Determine the (x, y) coordinate at the center of the cell enclosing the given text.  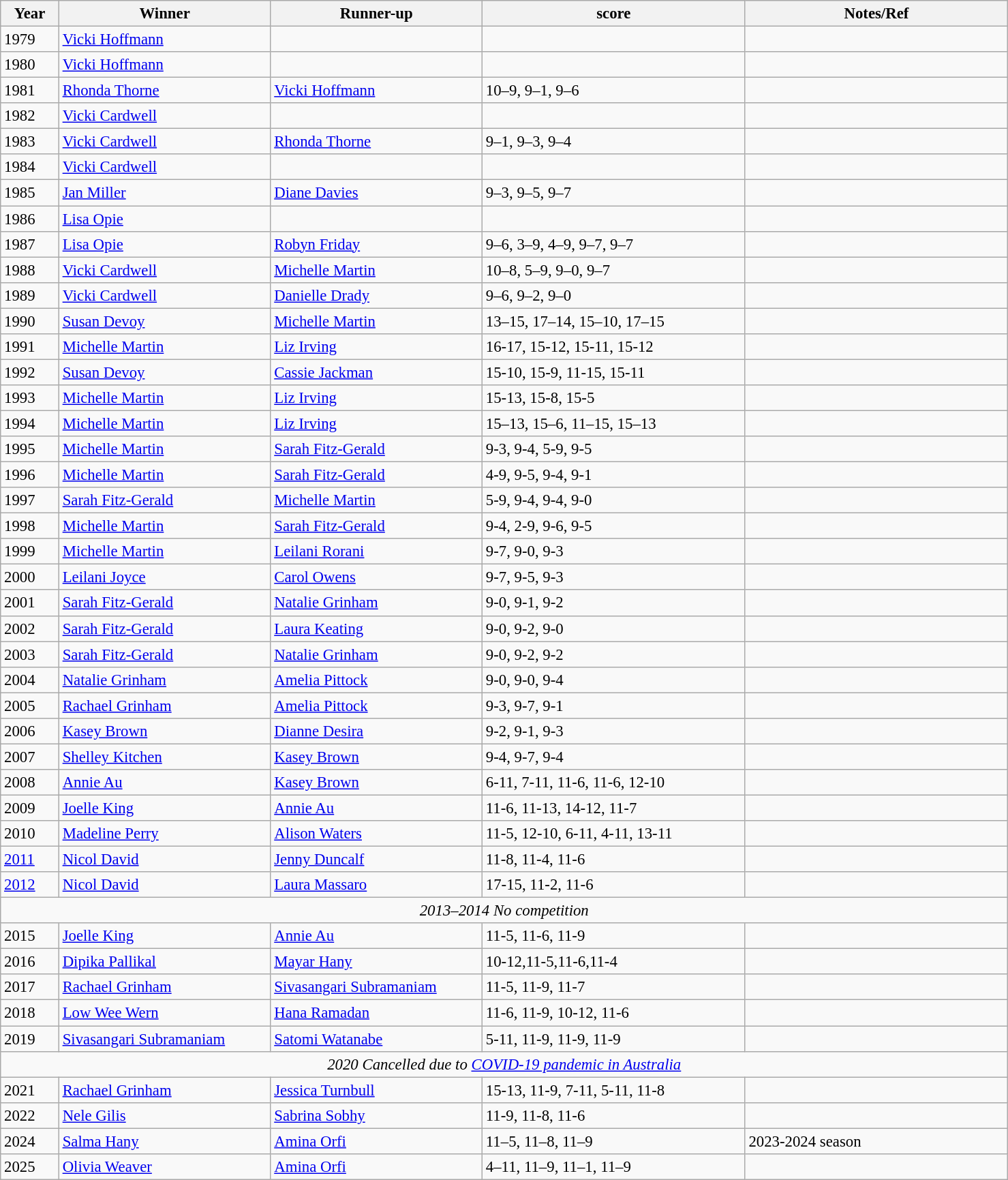
1983 (30, 142)
2005 (30, 706)
1991 (30, 347)
2020 Cancelled due to COVID-19 pandemic in Australia (504, 1064)
1990 (30, 321)
Jessica Turnbull (376, 1090)
11-8, 11-4, 11-6 (614, 860)
Danielle Drady (376, 295)
Jenny Duncalf (376, 860)
2015 (30, 936)
Year (30, 14)
Runner-up (376, 14)
Hana Ramadan (376, 1013)
Alison Waters (376, 834)
Winner (165, 14)
1985 (30, 193)
11-9, 11-8, 11-6 (614, 1115)
9–1, 9–3, 9–4 (614, 142)
2007 (30, 757)
1999 (30, 551)
1979 (30, 40)
2012 (30, 885)
score (614, 14)
11-6, 11-13, 14-12, 11-7 (614, 808)
2018 (30, 1013)
1981 (30, 91)
Dianne Desira (376, 731)
9–6, 9–2, 9–0 (614, 295)
2011 (30, 860)
1996 (30, 475)
Carol Owens (376, 577)
5-11, 11-9, 11-9, 11-9 (614, 1039)
2010 (30, 834)
9-0, 9-2, 9-2 (614, 654)
1997 (30, 500)
1989 (30, 295)
1986 (30, 219)
2001 (30, 603)
1980 (30, 65)
Laura Keating (376, 629)
Leilani Joyce (165, 577)
2013–2014 No competition (504, 911)
15–13, 15–6, 11–15, 15–13 (614, 423)
11-5, 12-10, 6-11, 4-11, 13-11 (614, 834)
Olivia Weaver (165, 1167)
4–11, 11–9, 11–1, 11–9 (614, 1167)
Notes/Ref (876, 14)
Madeline Perry (165, 834)
9-4, 2-9, 9-6, 9-5 (614, 526)
9-4, 9-7, 9-4 (614, 757)
17-15, 11-2, 11-6 (614, 885)
1984 (30, 167)
2025 (30, 1167)
5-9, 9-4, 9-4, 9-0 (614, 500)
9–3, 9–5, 9–7 (614, 193)
15-10, 15-9, 11-15, 15-11 (614, 372)
1995 (30, 449)
9-7, 9-0, 9-3 (614, 551)
2006 (30, 731)
2009 (30, 808)
9-0, 9-1, 9-2 (614, 603)
10–9, 9–1, 9–6 (614, 91)
10–8, 5–9, 9–0, 9–7 (614, 270)
Jan Miller (165, 193)
11-6, 11-9, 10-12, 11-6 (614, 1013)
6-11, 7-11, 11-6, 11-6, 12-10 (614, 783)
1988 (30, 270)
13–15, 17–14, 15–10, 17–15 (614, 321)
2022 (30, 1115)
1987 (30, 244)
4-9, 9-5, 9-4, 9-1 (614, 475)
1992 (30, 372)
Salma Hany (165, 1141)
11–5, 11–8, 11–9 (614, 1141)
2024 (30, 1141)
2000 (30, 577)
15-13, 15-8, 15-5 (614, 398)
1994 (30, 423)
Mayar Hany (376, 962)
9-0, 9-0, 9-4 (614, 680)
1993 (30, 398)
Laura Massaro (376, 885)
16-17, 15-12, 15-11, 15-12 (614, 347)
Cassie Jackman (376, 372)
Dipika Pallikal (165, 962)
2023-2024 season (876, 1141)
2002 (30, 629)
2016 (30, 962)
Shelley Kitchen (165, 757)
9-3, 9-7, 9-1 (614, 706)
9-2, 9-1, 9-3 (614, 731)
10-12,11-5,11-6,11-4 (614, 962)
Diane Davies (376, 193)
9–6, 3–9, 4–9, 9–7, 9–7 (614, 244)
Low Wee Wern (165, 1013)
11-5, 11-6, 11-9 (614, 936)
1982 (30, 116)
9-7, 9-5, 9-3 (614, 577)
Nele Gilis (165, 1115)
1998 (30, 526)
2017 (30, 988)
2003 (30, 654)
11-5, 11-9, 11-7 (614, 988)
Leilani Rorani (376, 551)
2021 (30, 1090)
15-13, 11-9, 7-11, 5-11, 11-8 (614, 1090)
Sabrina Sobhy (376, 1115)
9-3, 9-4, 5-9, 9-5 (614, 449)
2019 (30, 1039)
2008 (30, 783)
Satomi Watanabe (376, 1039)
Robyn Friday (376, 244)
2004 (30, 680)
9-0, 9-2, 9-0 (614, 629)
